Return the [x, y] coordinate for the center point of the cell that contains the specified text.  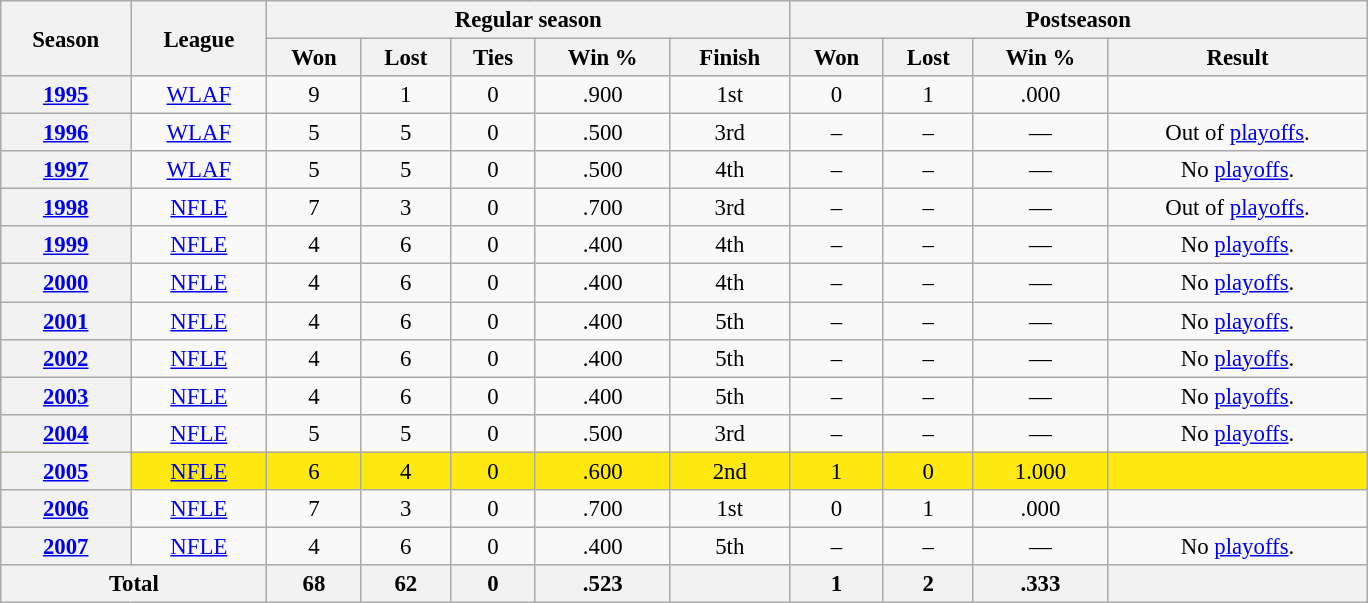
2002 [66, 358]
9 [314, 95]
.523 [602, 584]
2000 [66, 283]
Result [1238, 58]
Postseason [1078, 20]
.900 [602, 95]
2003 [66, 396]
.600 [602, 471]
62 [406, 584]
.333 [1040, 584]
2005 [66, 471]
League [199, 38]
2007 [66, 546]
Regular season [528, 20]
1998 [66, 208]
1999 [66, 245]
68 [314, 584]
Finish [730, 58]
2006 [66, 509]
Total [134, 584]
2001 [66, 321]
2 [928, 584]
1.000 [1040, 471]
2004 [66, 433]
Ties [494, 58]
2nd [730, 471]
Season [66, 38]
1997 [66, 170]
1996 [66, 133]
1995 [66, 95]
